Return (x, y) of the center of cell containing provided text 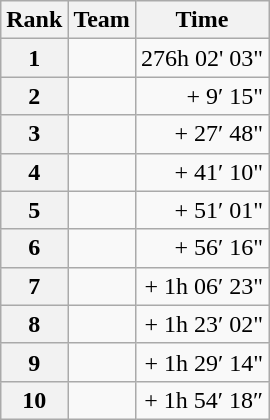
+ 1h 29′ 14" (202, 362)
9 (34, 362)
+ 51′ 01" (202, 210)
+ 1h 54′ 18″ (202, 400)
1 (34, 58)
10 (34, 400)
276h 02' 03" (202, 58)
7 (34, 286)
2 (34, 96)
6 (34, 248)
Time (202, 20)
5 (34, 210)
+ 1h 23′ 02" (202, 324)
3 (34, 134)
4 (34, 172)
Team (102, 20)
8 (34, 324)
+ 9′ 15" (202, 96)
Rank (34, 20)
+ 56′ 16" (202, 248)
+ 41′ 10" (202, 172)
+ 27′ 48" (202, 134)
+ 1h 06′ 23" (202, 286)
